Extract the [x, y] coordinate from the center of the cell holding the provided text.  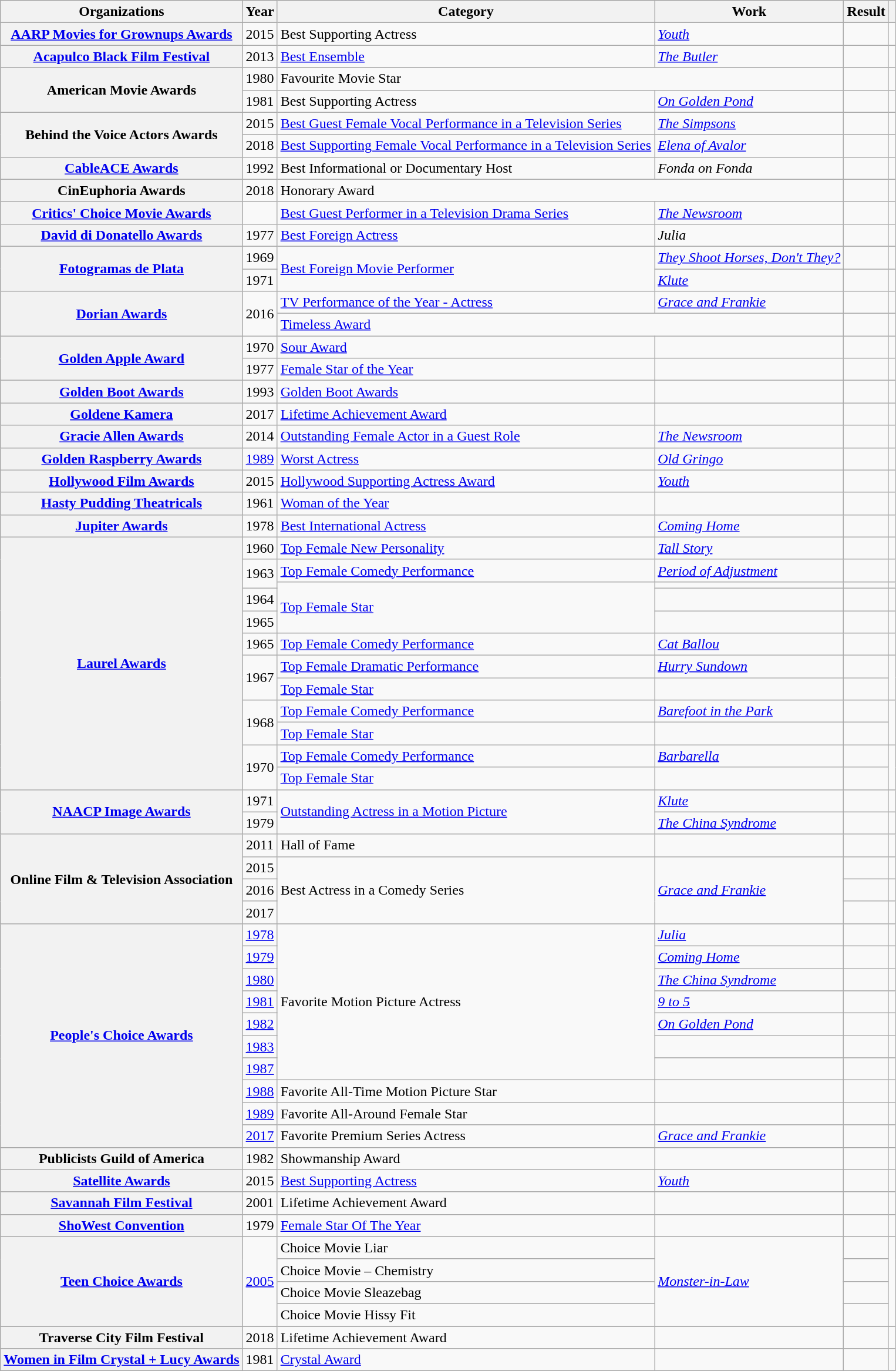
Hollywood Film Awards [122, 481]
Goldene Kamera [122, 414]
The Simpsons [749, 123]
1960 [260, 548]
Tall Story [749, 548]
Sour Award [466, 347]
1963 [260, 573]
2005 [260, 1281]
Best Supporting Female Vocal Performance in a Television Series [466, 146]
AARP Movies for Grownups Awards [122, 34]
Honorary Award [560, 190]
Traverse City Film Festival [122, 1338]
Hall of Fame [466, 845]
Women in Film Crystal + Lucy Awards [122, 1360]
Golden Apple Award [122, 358]
Best Guest Female Vocal Performance in a Television Series [466, 123]
2001 [260, 1203]
Top Female Dramatic Performance [466, 667]
1987 [260, 1069]
Hollywood Supporting Actress Award [466, 481]
People's Choice Awards [122, 1035]
Best Guest Performer in a Television Drama Series [466, 213]
Publicists Guild of America [122, 1158]
Hasty Pudding Theatricals [122, 503]
2011 [260, 845]
1988 [260, 1091]
Favorite All-Time Motion Picture Star [466, 1091]
1964 [260, 599]
Acapulco Black Film Festival [122, 56]
Critics' Choice Movie Awards [122, 213]
Timeless Award [560, 325]
Result [866, 12]
Golden Raspberry Awards [122, 459]
Choice Movie Hissy Fit [466, 1315]
Savannah Film Festival [122, 1203]
Category [466, 12]
Outstanding Actress in a Motion Picture [466, 812]
Monster-in-Law [749, 1281]
Best Foreign Actress [466, 235]
1969 [260, 257]
Best Actress in a Comedy Series [466, 890]
CinEuphoria Awards [122, 190]
Top Female New Personality [466, 548]
Best Ensemble [466, 56]
1993 [260, 392]
Favourite Movie Star [560, 79]
Choice Movie Sleazebag [466, 1292]
Gracie Allen Awards [122, 436]
1968 [260, 723]
Satellite Awards [122, 1181]
David di Donatello Awards [122, 235]
Fonda on Fonda [749, 168]
Dorian Awards [122, 314]
2014 [260, 436]
Hurry Sundown [749, 667]
1961 [260, 503]
Favorite All-Around Female Star [466, 1114]
9 to 5 [749, 1002]
Female Star of the Year [466, 369]
Elena of Avalor [749, 146]
Favorite Premium Series Actress [466, 1136]
TV Performance of the Year - Actress [466, 303]
Best International Actress [466, 526]
Period of Adjustment [749, 570]
1992 [260, 168]
The Butler [749, 56]
American Movie Awards [122, 90]
Behind the Voice Actors Awards [122, 135]
Best Informational or Documentary Host [466, 168]
NAACP Image Awards [122, 812]
1967 [260, 678]
Showmanship Award [466, 1158]
They Shoot Horses, Don't They? [749, 257]
Year [260, 12]
Best Foreign Movie Performer [466, 268]
Choice Movie Liar [466, 1248]
Barefoot in the Park [749, 711]
Outstanding Female Actor in a Guest Role [466, 436]
Female Star Of The Year [466, 1225]
Jupiter Awards [122, 526]
Organizations [122, 12]
2013 [260, 56]
Teen Choice Awards [122, 1281]
Barbarella [749, 756]
Favorite Motion Picture Actress [466, 1002]
ShoWest Convention [122, 1225]
1983 [260, 1047]
Online Film & Television Association [122, 879]
Work [749, 12]
Old Gringo [749, 459]
CableACE Awards [122, 168]
Crystal Award [466, 1360]
Woman of the Year [466, 503]
Cat Ballou [749, 644]
Worst Actress [466, 459]
Laurel Awards [122, 663]
Fotogramas de Plata [122, 268]
Choice Movie – Chemistry [466, 1270]
